Scan for the cell matching the given text and deliver its [x, y] coordinate at center. 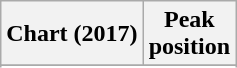
Peakposition [189, 34]
Chart (2017) [72, 34]
